Locate the cell with the specified text and output its (X, Y) center coordinate. 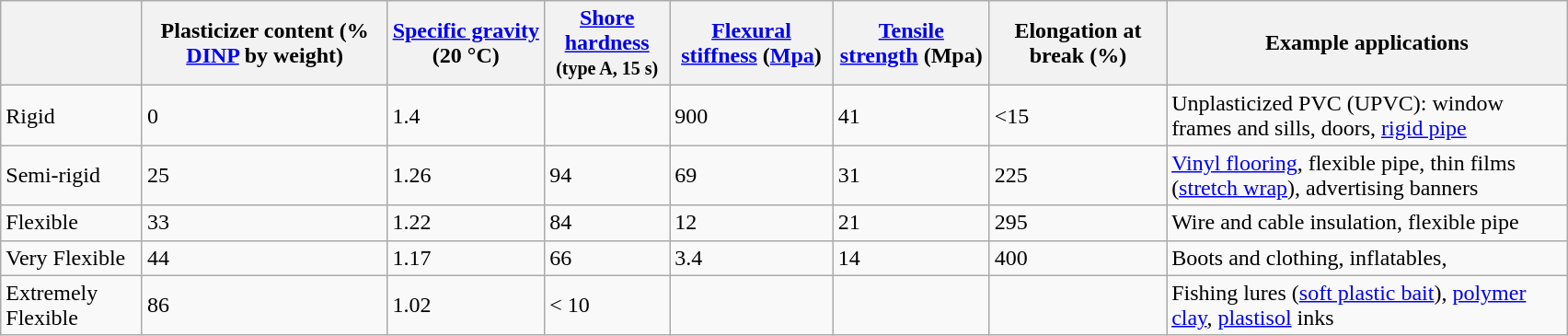
400 (1078, 258)
33 (265, 223)
Vinyl flooring, flexible pipe, thin films (stretch wrap), advertising banners (1367, 175)
Tensile strength (Mpa) (911, 43)
Shore hardness (type A, 15 s) (607, 43)
<15 (1078, 116)
Extremely Flexible (72, 306)
3.4 (752, 258)
Semi-rigid (72, 175)
94 (607, 175)
14 (911, 258)
12 (752, 223)
900 (752, 116)
Flexible (72, 223)
1.17 (466, 258)
25 (265, 175)
86 (265, 306)
Plasticizer content (% DINP by weight) (265, 43)
< 10 (607, 306)
69 (752, 175)
225 (1078, 175)
1.26 (466, 175)
31 (911, 175)
Wire and cable insulation, flexible pipe (1367, 223)
1.4 (466, 116)
0 (265, 116)
Very Flexible (72, 258)
41 (911, 116)
44 (265, 258)
84 (607, 223)
1.02 (466, 306)
Fishing lures (soft plastic bait), polymer clay, plastisol inks (1367, 306)
295 (1078, 223)
1.22 (466, 223)
66 (607, 258)
Unplasticized PVC (UPVC): window frames and sills, doors, rigid pipe (1367, 116)
Example applications (1367, 43)
Flexural stiffness (Mpa) (752, 43)
Rigid (72, 116)
Elongation at break (%) (1078, 43)
21 (911, 223)
Specific gravity (20 °C) (466, 43)
Boots and clothing, inflatables, (1367, 258)
